Identify which cell holds the provided text, then report its (x, y) central coordinate. 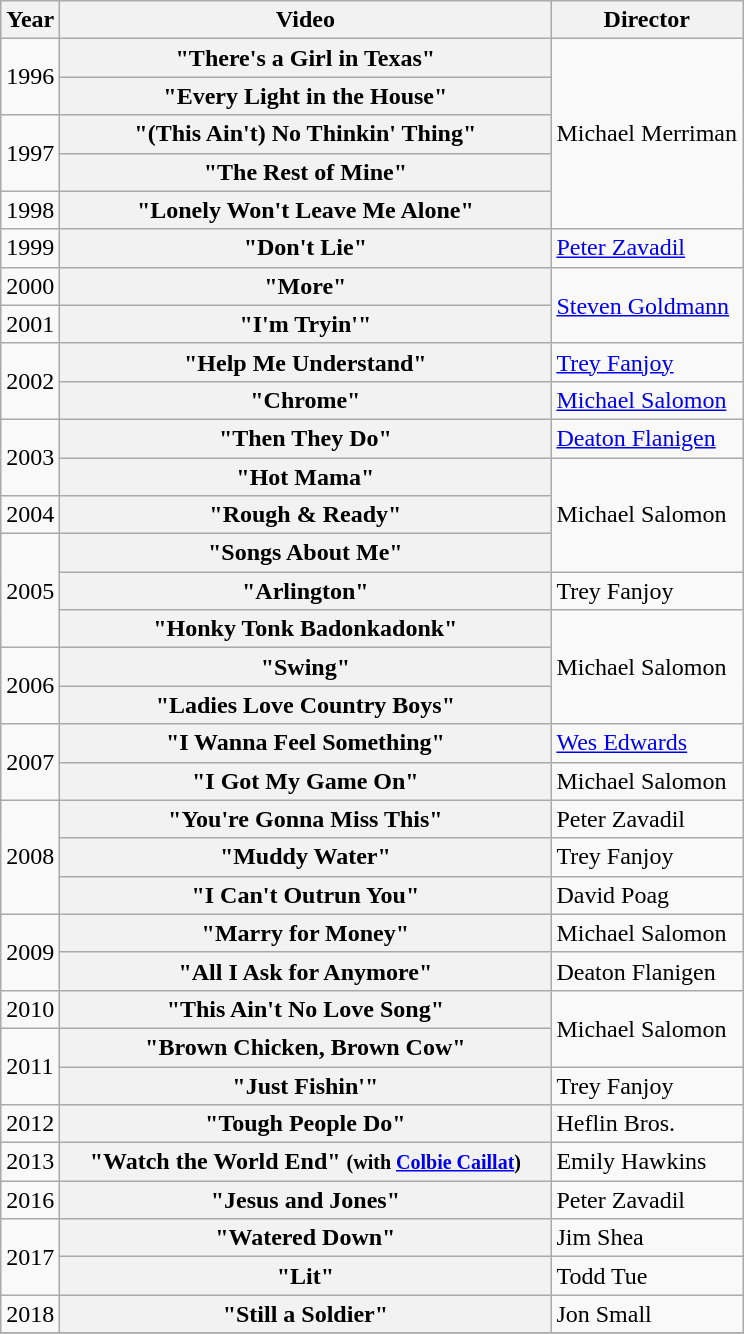
"Help Me Understand" (306, 362)
2013 (30, 1162)
"This Ain't No Love Song" (306, 1009)
Steven Goldmann (647, 305)
"Swing" (306, 667)
"Brown Chicken, Brown Cow" (306, 1047)
"More" (306, 286)
Director (647, 20)
Emily Hawkins (647, 1162)
2011 (30, 1066)
"Watered Down" (306, 1238)
"Hot Mama" (306, 477)
"Just Fishin'" (306, 1085)
2004 (30, 515)
2018 (30, 1314)
"Still a Soldier" (306, 1314)
"Chrome" (306, 400)
"Rough & Ready" (306, 515)
"Lit" (306, 1276)
2001 (30, 324)
"Lonely Won't Leave Me Alone" (306, 210)
"I Got My Game On" (306, 781)
"Don't Lie" (306, 248)
2017 (30, 1257)
"The Rest of Mine" (306, 172)
2000 (30, 286)
2010 (30, 1009)
"Honky Tonk Badonkadonk" (306, 629)
"Tough People Do" (306, 1124)
Heflin Bros. (647, 1124)
2003 (30, 457)
David Poag (647, 895)
"Songs About Me" (306, 553)
Year (30, 20)
"Marry for Money" (306, 933)
Michael Merriman (647, 134)
2005 (30, 591)
"Arlington" (306, 591)
2009 (30, 952)
Jim Shea (647, 1238)
"I Can't Outrun You" (306, 895)
2002 (30, 381)
Jon Small (647, 1314)
"I'm Tryin'" (306, 324)
2008 (30, 857)
2006 (30, 686)
"Ladies Love Country Boys" (306, 705)
"All I Ask for Anymore" (306, 971)
2012 (30, 1124)
1998 (30, 210)
"(This Ain't) No Thinkin' Thing" (306, 134)
"Watch the World End" (with Colbie Caillat) (306, 1162)
"You're Gonna Miss This" (306, 819)
"There's a Girl in Texas" (306, 58)
Wes Edwards (647, 743)
"Then They Do" (306, 438)
2016 (30, 1200)
Todd Tue (647, 1276)
1996 (30, 77)
"Every Light in the House" (306, 96)
"Muddy Water" (306, 857)
1999 (30, 248)
"I Wanna Feel Something" (306, 743)
Video (306, 20)
2007 (30, 762)
1997 (30, 153)
"Jesus and Jones" (306, 1200)
